For the text-containing cell, return its midpoint in (x, y) coordinate format. 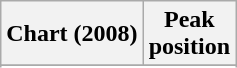
Chart (2008) (72, 34)
Peakposition (189, 34)
